Detect which cell encompasses the target text, then output its [X, Y] center coordinate. 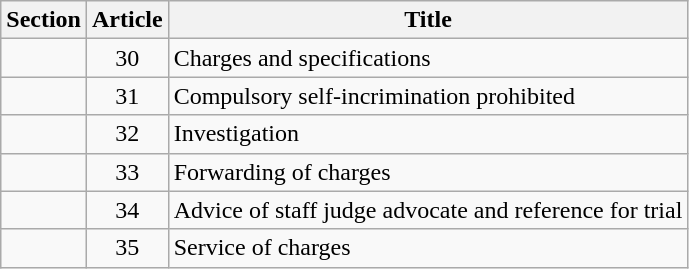
35 [127, 248]
33 [127, 172]
Section [44, 20]
Investigation [428, 134]
Service of charges [428, 248]
Title [428, 20]
Advice of staff judge advocate and reference for trial [428, 210]
31 [127, 96]
Forwarding of charges [428, 172]
Article [127, 20]
32 [127, 134]
Charges and specifications [428, 58]
34 [127, 210]
Compulsory self-incrimination prohibited [428, 96]
30 [127, 58]
